Pinpoint the cell where the given text exists, returning its (x, y) midpoint coordinate. 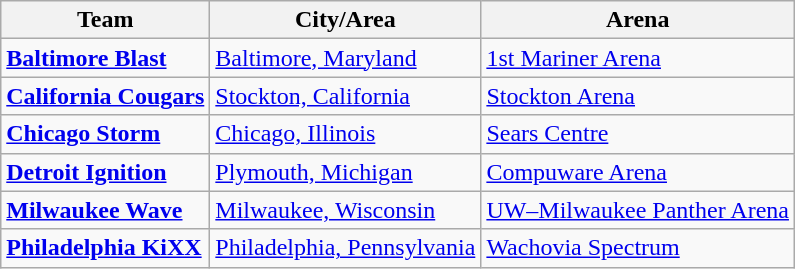
Arena (638, 20)
Wachovia Spectrum (638, 248)
Sears Centre (638, 134)
Team (106, 20)
UW–Milwaukee Panther Arena (638, 210)
Stockton, California (346, 96)
Milwaukee, Wisconsin (346, 210)
Detroit Ignition (106, 172)
Baltimore Blast (106, 58)
Chicago Storm (106, 134)
City/Area (346, 20)
Philadelphia KiXX (106, 248)
Compuware Arena (638, 172)
Plymouth, Michigan (346, 172)
Milwaukee Wave (106, 210)
California Cougars (106, 96)
1st Mariner Arena (638, 58)
Philadelphia, Pennsylvania (346, 248)
Baltimore, Maryland (346, 58)
Chicago, Illinois (346, 134)
Stockton Arena (638, 96)
